Scan for the cell matching the given text and deliver its [X, Y] coordinate at center. 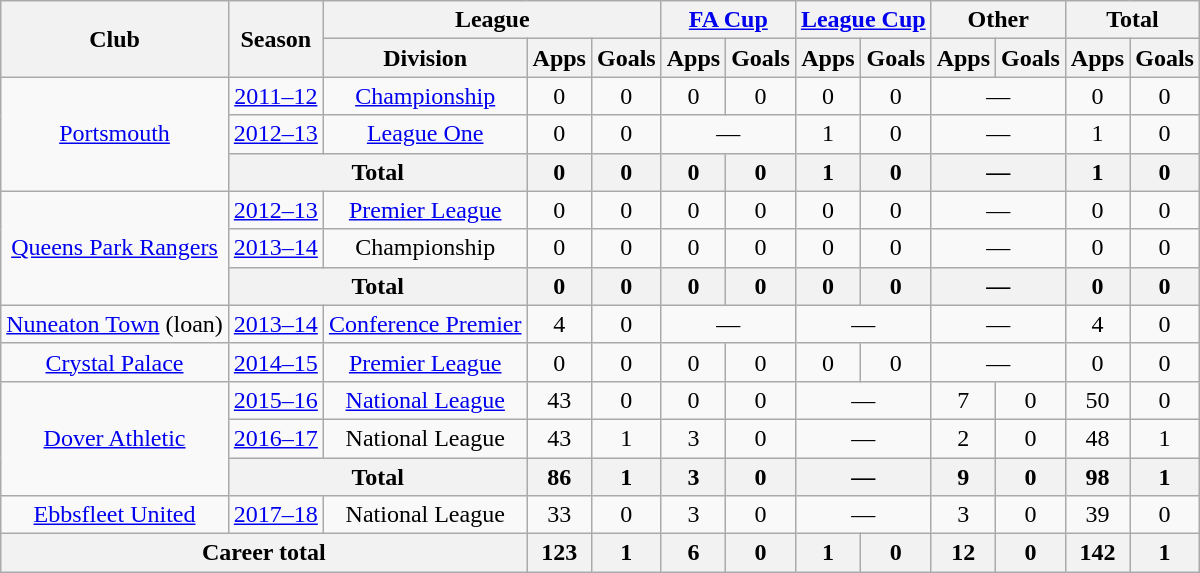
2014–15 [276, 362]
League One [425, 134]
2015–16 [276, 400]
Dover Athletic [115, 438]
Club [115, 39]
142 [1097, 553]
123 [559, 553]
League Cup [863, 20]
Crystal Palace [115, 362]
FA Cup [728, 20]
2 [963, 438]
Conference Premier [425, 324]
Queens Park Rangers [115, 248]
48 [1097, 438]
2017–18 [276, 515]
Career total [264, 553]
League [492, 20]
Nuneaton Town (loan) [115, 324]
7 [963, 400]
Portsmouth [115, 134]
12 [963, 553]
6 [693, 553]
Ebbsfleet United [115, 515]
Other [998, 20]
Season [276, 39]
33 [559, 515]
39 [1097, 515]
9 [963, 477]
Division [425, 58]
2011–12 [276, 96]
50 [1097, 400]
2016–17 [276, 438]
86 [559, 477]
98 [1097, 477]
